Locate the cell with the specified text and output its [x, y] center coordinate. 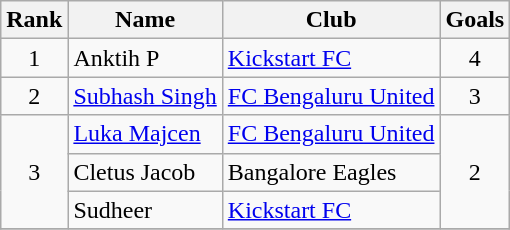
Rank [34, 20]
Bangalore Eagles [331, 172]
Subhash Singh [145, 96]
Club [331, 20]
Anktih P [145, 58]
4 [475, 58]
Cletus Jacob [145, 172]
Sudheer [145, 210]
Name [145, 20]
Goals [475, 20]
Luka Majcen [145, 134]
1 [34, 58]
